Return the (X, Y) coordinate for the center point of the cell that contains the specified text.  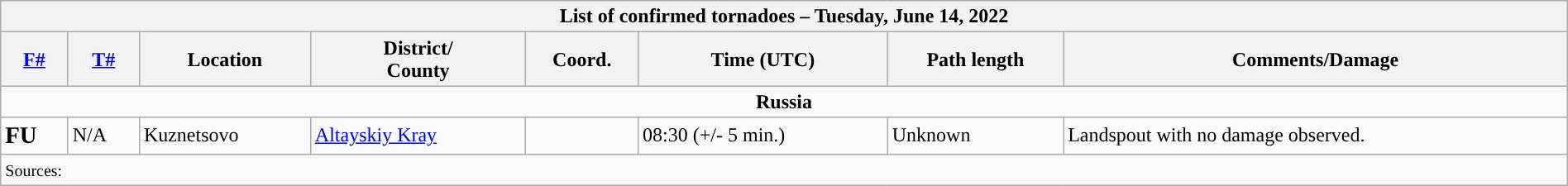
Russia (784, 102)
Unknown (975, 136)
Altayskiy Kray (418, 136)
Location (225, 60)
FU (35, 136)
Time (UTC) (763, 60)
08:30 (+/- 5 min.) (763, 136)
Sources: (784, 169)
Comments/Damage (1316, 60)
T# (103, 60)
N/A (103, 136)
Coord. (582, 60)
F# (35, 60)
List of confirmed tornadoes – Tuesday, June 14, 2022 (784, 17)
Kuznetsovo (225, 136)
District/County (418, 60)
Landspout with no damage observed. (1316, 136)
Path length (975, 60)
